Identify which cell holds the provided text, then report its [X, Y] central coordinate. 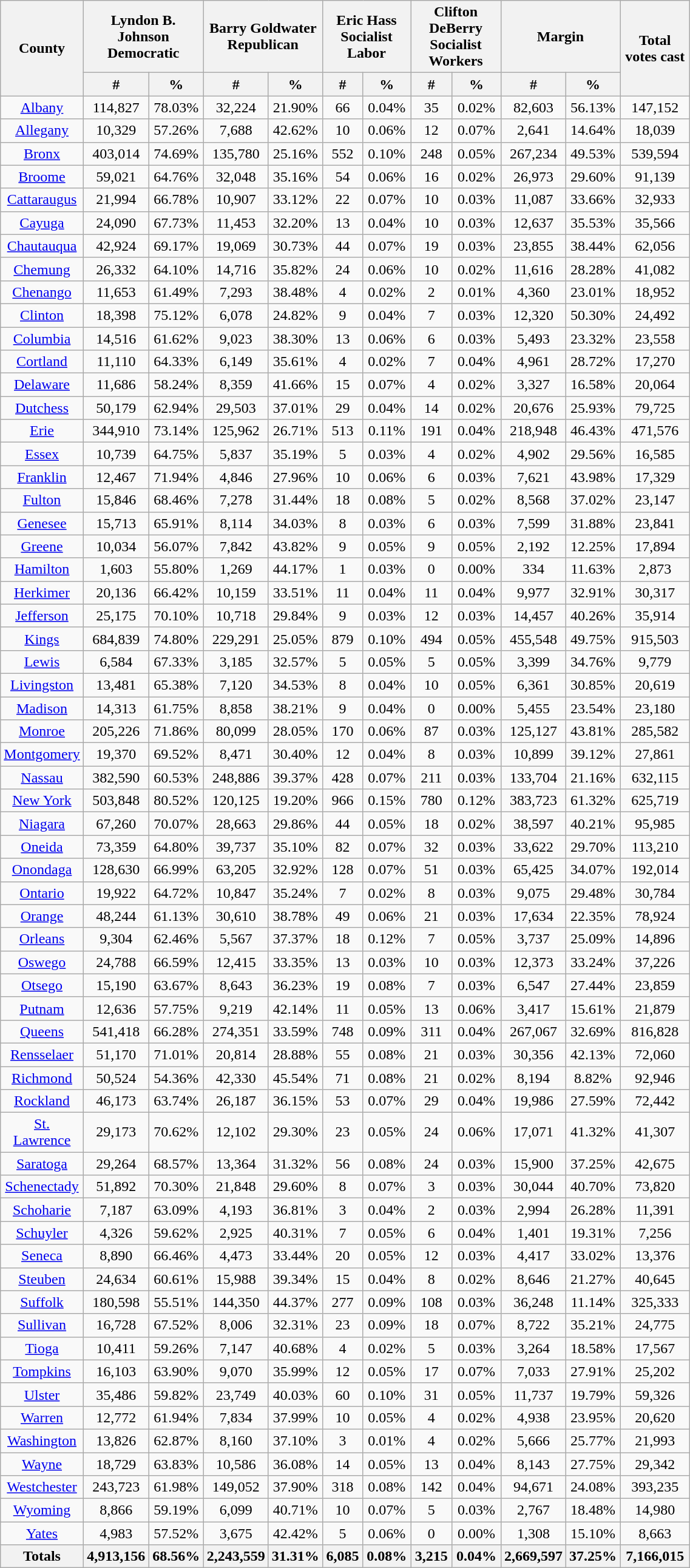
60.53% [176, 778]
Greene [42, 546]
25,175 [116, 616]
65.91% [176, 523]
26,973 [533, 177]
56.07% [176, 546]
0.11% [387, 431]
42.14% [295, 1008]
285,582 [655, 731]
632,115 [655, 778]
7,599 [533, 523]
42,330 [235, 1078]
50,524 [116, 1078]
26.71% [295, 431]
17,329 [655, 477]
Totals [42, 1556]
50,179 [116, 408]
7,187 [116, 1210]
49.75% [592, 639]
684,839 [116, 639]
30.40% [295, 755]
2,192 [533, 546]
9,304 [116, 939]
County [42, 49]
20,676 [533, 408]
29,264 [116, 1164]
2,767 [533, 1510]
25.09% [592, 939]
70.30% [176, 1187]
17,270 [655, 362]
39,737 [235, 847]
8,194 [533, 1078]
Seneca [42, 1256]
10,907 [235, 200]
170 [342, 731]
393,235 [655, 1487]
12.25% [592, 546]
23,855 [533, 246]
42.42% [295, 1533]
5,666 [533, 1441]
318 [342, 1487]
35.10% [295, 847]
23,859 [655, 985]
57.52% [176, 1533]
23,841 [655, 523]
7,293 [235, 292]
11,087 [533, 200]
21.90% [295, 107]
40.26% [592, 616]
61.32% [592, 801]
18.58% [592, 1348]
10,034 [116, 546]
10,159 [235, 592]
20 [342, 1256]
42.13% [592, 1054]
3,264 [533, 1348]
7,256 [655, 1233]
15,846 [116, 500]
48,244 [116, 916]
34.53% [295, 685]
32.69% [592, 1031]
211 [431, 778]
19,069 [235, 246]
28.28% [592, 269]
0.15% [387, 801]
87 [431, 731]
10,329 [116, 131]
74.69% [176, 154]
26,332 [116, 269]
32.31% [295, 1325]
8,160 [235, 1441]
Orange [42, 916]
17,567 [655, 1348]
64.76% [176, 177]
67.52% [176, 1325]
2,641 [533, 131]
10,739 [116, 454]
55 [342, 1054]
15,988 [235, 1279]
114,827 [116, 107]
37.99% [295, 1417]
33.51% [295, 592]
36.81% [295, 1210]
82 [342, 847]
8,568 [533, 500]
35.53% [592, 223]
3,399 [533, 662]
25.16% [295, 154]
59.19% [176, 1510]
8,722 [533, 1325]
6,099 [235, 1510]
32.92% [295, 870]
40.70% [592, 1187]
69.52% [176, 755]
113,210 [655, 847]
21,994 [116, 200]
65,425 [533, 870]
40.71% [295, 1510]
30.85% [592, 685]
53 [342, 1101]
Chautauqua [42, 246]
6,078 [235, 315]
5,455 [533, 708]
277 [342, 1302]
73,820 [655, 1187]
63.67% [176, 985]
36,248 [533, 1302]
17 [431, 1371]
46,173 [116, 1101]
16,103 [116, 1371]
64.33% [176, 362]
18,398 [116, 315]
35.21% [592, 1325]
16,585 [655, 454]
23,558 [655, 338]
11,110 [116, 362]
24,788 [116, 962]
Wyoming [42, 1510]
32 [431, 847]
10,847 [235, 893]
35.19% [295, 454]
70.62% [176, 1133]
61.49% [176, 292]
16 [431, 177]
494 [431, 639]
3,675 [235, 1533]
55.80% [176, 569]
192,014 [655, 870]
Putnam [42, 1008]
Ontario [42, 893]
Genesee [42, 523]
36.15% [295, 1101]
20,814 [235, 1054]
8,114 [235, 523]
Eric HassSocialist Labor [367, 36]
403,014 [116, 154]
18,039 [655, 131]
11.14% [592, 1302]
14,716 [235, 269]
82,603 [533, 107]
14,980 [655, 1510]
51,892 [116, 1187]
7,278 [235, 500]
33.35% [295, 962]
Steuben [42, 1279]
21.27% [592, 1279]
35,486 [116, 1394]
43.98% [592, 477]
19.31% [592, 1233]
267,067 [533, 1031]
61.75% [176, 708]
66.46% [176, 1256]
1 [342, 569]
12,320 [533, 315]
30,317 [655, 592]
40,645 [655, 1279]
Niagara [42, 824]
37.02% [592, 500]
15.10% [592, 1533]
29.30% [295, 1133]
Chemung [42, 269]
4,983 [116, 1533]
552 [342, 154]
67,260 [116, 824]
Schuyler [42, 1233]
27.44% [592, 985]
78,924 [655, 916]
Washington [42, 1441]
4,193 [235, 1210]
6,547 [533, 985]
28.05% [295, 731]
Nassau [42, 778]
69.17% [176, 246]
879 [342, 639]
Albany [42, 107]
62.87% [176, 1441]
455,548 [533, 639]
New York [42, 801]
274,351 [235, 1031]
19,922 [116, 893]
35,914 [655, 616]
26,187 [235, 1101]
17,894 [655, 546]
4,473 [235, 1256]
64.10% [176, 269]
4,326 [116, 1233]
St. Lawrence [42, 1133]
6,361 [533, 685]
23,180 [655, 708]
56.13% [592, 107]
11,737 [533, 1394]
17,634 [533, 916]
23,147 [655, 500]
80.52% [176, 801]
Total votes cast [655, 49]
60.61% [176, 1279]
218,948 [533, 431]
9,977 [533, 592]
32.57% [295, 662]
7,621 [533, 477]
13,826 [116, 1441]
12,467 [116, 477]
9,219 [235, 1008]
15,713 [116, 523]
31.44% [295, 500]
50.30% [592, 315]
Bronx [42, 154]
12,373 [533, 962]
38.48% [295, 292]
15,190 [116, 985]
Essex [42, 454]
19,986 [533, 1101]
24,090 [116, 223]
9,070 [235, 1371]
57.26% [176, 131]
Onondaga [42, 870]
42,924 [116, 246]
3,185 [235, 662]
3,327 [533, 385]
128,630 [116, 870]
45.54% [295, 1078]
95,985 [655, 824]
625,719 [655, 801]
64.75% [176, 454]
Saratoga [42, 1164]
Broome [42, 177]
334 [533, 569]
57.75% [176, 1008]
8,646 [533, 1279]
Margin [560, 36]
54 [342, 177]
33.44% [295, 1256]
142 [431, 1487]
3,215 [431, 1556]
36.08% [295, 1464]
39.34% [295, 1279]
Westchester [42, 1487]
11,686 [116, 385]
39.37% [295, 778]
24,775 [655, 1325]
Lewis [42, 662]
12,415 [235, 962]
8,858 [235, 708]
71.01% [176, 1054]
21.16% [592, 778]
29.70% [592, 847]
26.28% [592, 1210]
33.66% [592, 200]
19.20% [295, 801]
18,729 [116, 1464]
35.82% [295, 269]
46.43% [592, 431]
243,723 [116, 1487]
Montgomery [42, 755]
Oswego [42, 962]
7,166,015 [655, 1556]
23.95% [592, 1417]
41.66% [295, 385]
94,671 [533, 1487]
40.21% [592, 824]
Ulster [42, 1394]
67.73% [176, 223]
61.13% [176, 916]
15.61% [592, 1008]
4,961 [533, 362]
248,886 [235, 778]
20,620 [655, 1417]
31.88% [592, 523]
63.74% [176, 1101]
Delaware [42, 385]
9,023 [235, 338]
25.05% [295, 639]
120,125 [235, 801]
10,899 [533, 755]
31.32% [295, 1164]
35.24% [295, 893]
70.07% [176, 824]
Tompkins [42, 1371]
41.32% [592, 1133]
205,226 [116, 731]
12,637 [533, 223]
37.01% [295, 408]
Orleans [42, 939]
28,663 [235, 824]
513 [342, 431]
4,938 [533, 1417]
915,503 [655, 639]
2,994 [533, 1210]
21,993 [655, 1441]
36.23% [295, 985]
11,453 [235, 223]
Fulton [42, 500]
32,224 [235, 107]
Monroe [42, 731]
24.82% [295, 315]
Columbia [42, 338]
7,688 [235, 131]
325,333 [655, 1302]
541,418 [116, 1031]
Kings [42, 639]
44.37% [295, 1302]
14,457 [533, 616]
32.20% [295, 223]
29.48% [592, 893]
19,370 [116, 755]
42,675 [655, 1164]
18,952 [655, 292]
Oneida [42, 847]
34.76% [592, 662]
68.57% [176, 1164]
19.79% [592, 1394]
25,202 [655, 1371]
33,622 [533, 847]
63,205 [235, 870]
35.61% [295, 362]
344,910 [116, 431]
Dutchess [42, 408]
30,356 [533, 1054]
17,071 [533, 1133]
49.53% [592, 154]
64.72% [176, 893]
8,890 [116, 1256]
38.30% [295, 338]
33.24% [592, 962]
6,149 [235, 362]
311 [431, 1031]
8,866 [116, 1510]
128 [342, 870]
71 [342, 1078]
7,842 [235, 546]
38,597 [533, 824]
1,603 [116, 569]
4,360 [533, 292]
Richmond [42, 1078]
8,663 [655, 1533]
43.81% [592, 731]
8,471 [235, 755]
14,896 [655, 939]
72,442 [655, 1101]
74.80% [176, 639]
135,780 [235, 154]
12,772 [116, 1417]
40.03% [295, 1394]
20,619 [655, 685]
72,060 [655, 1054]
Lyndon B. JohnsonDemocratic [143, 36]
59,326 [655, 1394]
16,728 [116, 1325]
29.84% [295, 616]
43.82% [295, 546]
29.56% [592, 454]
10,718 [235, 616]
Schenectady [42, 1187]
39.12% [592, 755]
67.33% [176, 662]
12,636 [116, 1008]
11,391 [655, 1210]
5,567 [235, 939]
71.94% [176, 477]
503,848 [116, 801]
144,350 [235, 1302]
1,308 [533, 1533]
20,064 [655, 385]
Cortland [42, 362]
11.63% [592, 569]
9,779 [655, 662]
59.26% [176, 1348]
75.12% [176, 315]
28.88% [295, 1054]
11,616 [533, 269]
14.64% [592, 131]
Herkimer [42, 592]
38.21% [295, 708]
133,704 [533, 778]
9,075 [533, 893]
25.77% [592, 1441]
8,359 [235, 385]
51 [431, 870]
27.91% [592, 1371]
63.90% [176, 1371]
Rockland [42, 1101]
816,828 [655, 1031]
Erie [42, 431]
35.99% [295, 1371]
Barry GoldwaterRepublican [263, 36]
30,044 [533, 1187]
2,873 [655, 569]
Franklin [42, 477]
748 [342, 1031]
80,099 [235, 731]
Rensselaer [42, 1054]
37,226 [655, 962]
63.09% [176, 1210]
6,584 [116, 662]
Hamilton [42, 569]
8.82% [592, 1078]
34.03% [295, 523]
66.78% [176, 200]
64.80% [176, 847]
55.51% [176, 1302]
4,846 [235, 477]
33.59% [295, 1031]
6,085 [342, 1556]
7,834 [235, 1417]
62,056 [655, 246]
267,234 [533, 154]
44.17% [295, 569]
7,120 [235, 685]
7,147 [235, 1348]
180,598 [116, 1302]
4,417 [533, 1256]
Jefferson [42, 616]
149,052 [235, 1487]
78.03% [176, 107]
38.44% [592, 246]
54.36% [176, 1078]
229,291 [235, 639]
Warren [42, 1417]
966 [342, 801]
22 [342, 200]
31 [431, 1394]
73,359 [116, 847]
147,152 [655, 107]
66.99% [176, 870]
23.01% [592, 292]
16.58% [592, 385]
10,586 [235, 1464]
41,307 [655, 1133]
27,861 [655, 755]
22.35% [592, 916]
24,492 [655, 315]
8,643 [235, 985]
66.59% [176, 962]
383,723 [533, 801]
37.90% [295, 1487]
Clifton DeBerrySocialist Workers [456, 36]
Suffolk [42, 1302]
73.14% [176, 431]
27.96% [295, 477]
68.46% [176, 500]
29.86% [295, 824]
60 [342, 1394]
382,590 [116, 778]
20,136 [116, 592]
59,021 [116, 177]
Allegany [42, 131]
2,925 [235, 1233]
62.46% [176, 939]
4,902 [533, 454]
539,594 [655, 154]
70.10% [176, 616]
29,342 [655, 1464]
91,139 [655, 177]
29,173 [116, 1133]
8,006 [235, 1325]
13,481 [116, 685]
42.62% [295, 131]
31.31% [295, 1556]
63.83% [176, 1464]
32,048 [235, 177]
4,913,156 [116, 1556]
191 [431, 431]
61.94% [176, 1417]
27.59% [592, 1101]
428 [342, 778]
3,417 [533, 1008]
29,503 [235, 408]
5,837 [235, 454]
33.02% [592, 1256]
34.07% [592, 870]
248 [431, 154]
66.42% [176, 592]
40.31% [295, 1233]
61.98% [176, 1487]
59.82% [176, 1394]
79,725 [655, 408]
51,170 [116, 1054]
471,576 [655, 431]
62.94% [176, 408]
56 [342, 1164]
Cattaraugus [42, 200]
71.86% [176, 731]
40.68% [295, 1348]
780 [431, 801]
66 [342, 107]
37.37% [295, 939]
8,143 [533, 1464]
23.32% [592, 338]
30,784 [655, 893]
7,033 [533, 1371]
92,946 [655, 1078]
30,610 [235, 916]
23,749 [235, 1394]
21,848 [235, 1187]
58.24% [176, 385]
1,401 [533, 1233]
35 [431, 107]
49 [342, 916]
24.08% [592, 1487]
35.16% [295, 177]
2,243,559 [235, 1556]
15,900 [533, 1164]
13,376 [655, 1256]
12,102 [235, 1133]
23.54% [592, 708]
Schoharie [42, 1210]
108 [431, 1302]
18.48% [592, 1510]
2,669,597 [533, 1556]
Sullivan [42, 1325]
35,566 [655, 223]
Queens [42, 1031]
Madison [42, 708]
30.73% [295, 246]
59.62% [176, 1233]
11,653 [116, 292]
Cayuga [42, 223]
14,313 [116, 708]
24,634 [116, 1279]
25.93% [592, 408]
5,493 [533, 338]
65.38% [176, 685]
14,516 [116, 338]
Clinton [42, 315]
13,364 [235, 1164]
1,269 [235, 569]
3,737 [533, 939]
68.56% [176, 1556]
Tioga [42, 1348]
Chenango [42, 292]
125,127 [533, 731]
28.72% [592, 362]
37.10% [295, 1441]
10,411 [116, 1348]
Wayne [42, 1464]
41,082 [655, 269]
32,933 [655, 200]
Yates [42, 1533]
38.78% [295, 916]
33.12% [295, 200]
27.75% [592, 1464]
125,962 [235, 431]
Otsego [42, 985]
32.91% [592, 592]
21,879 [655, 1008]
66.28% [176, 1031]
61.62% [176, 338]
Livingston [42, 685]
